Return [X, Y] of the center of cell containing provided text 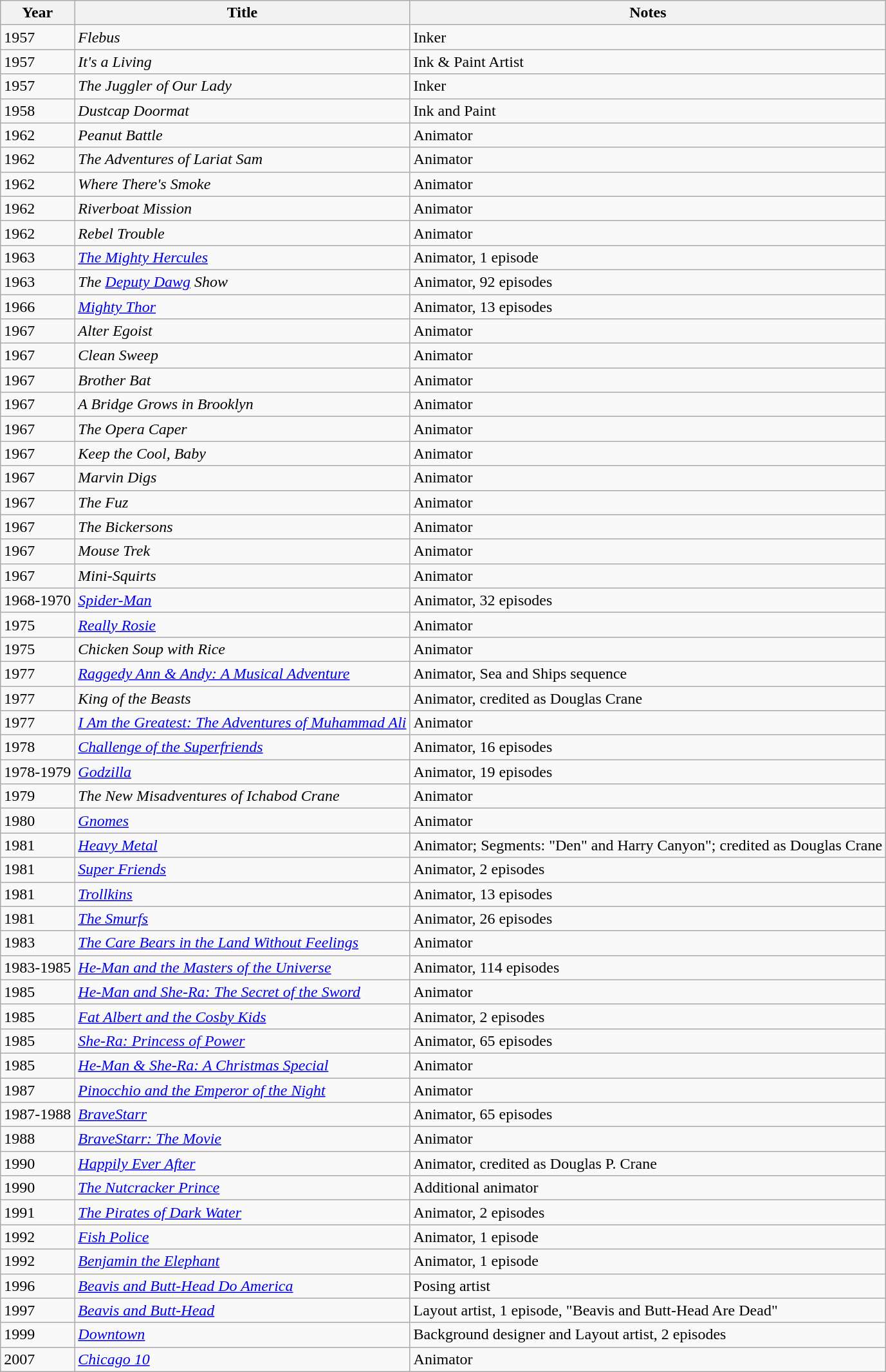
The Fuz [242, 502]
Super Friends [242, 870]
Animator; Segments: "Den" and Harry Canyon"; credited as Douglas Crane [648, 845]
1979 [37, 796]
The Pirates of Dark Water [242, 1212]
1978-1979 [37, 772]
Beavis and Butt-Head Do America [242, 1286]
Chicken Soup with Rice [242, 649]
He-Man and the Masters of the Universe [242, 967]
Dustcap Doormat [242, 111]
The New Misadventures of Ichabod Crane [242, 796]
King of the Beasts [242, 698]
I Am the Greatest: The Adventures of Muhammad Ali [242, 723]
Animator, credited as Douglas Crane [648, 698]
Trollkins [242, 894]
1987 [37, 1090]
The Smurfs [242, 919]
He-Man & She-Ra: A Christmas Special [242, 1065]
He-Man and She-Ra: The Secret of the Sword [242, 992]
Additional animator [648, 1188]
Year [37, 13]
Mighty Thor [242, 307]
Animator, 32 episodes [648, 600]
Godzilla [242, 772]
1968-1970 [37, 600]
1987-1988 [37, 1115]
Where There's Smoke [242, 184]
The Adventures of Lariat Sam [242, 160]
Raggedy Ann & Andy: A Musical Adventure [242, 673]
The Nutcracker Prince [242, 1188]
Fish Police [242, 1237]
1999 [37, 1335]
Flebus [242, 37]
Animator, 19 episodes [648, 772]
Ink and Paint [648, 111]
Mouse Trek [242, 551]
Posing artist [648, 1286]
2007 [37, 1359]
Brother Bat [242, 380]
Background designer and Layout artist, 2 episodes [648, 1335]
It's a Living [242, 62]
Ink & Paint Artist [648, 62]
The Opera Caper [242, 429]
Animator, 16 episodes [648, 747]
The Care Bears in the Land Without Feelings [242, 943]
1983 [37, 943]
The Bickersons [242, 527]
Marvin Digs [242, 478]
Clean Sweep [242, 356]
1978 [37, 747]
Animator, 114 episodes [648, 967]
Beavis and Butt-Head [242, 1310]
1980 [37, 821]
She-Ra: Princess of Power [242, 1041]
Animator, credited as Douglas P. Crane [648, 1164]
1991 [37, 1212]
Pinocchio and the Emperor of the Night [242, 1090]
Keep the Cool, Baby [242, 453]
1983-1985 [37, 967]
Animator, 92 episodes [648, 282]
Alter Egoist [242, 331]
Peanut Battle [242, 135]
The Juggler of Our Lady [242, 86]
Challenge of the Superfriends [242, 747]
The Deputy Dawg Show [242, 282]
A Bridge Grows in Brooklyn [242, 405]
Chicago 10 [242, 1359]
Mini-Squirts [242, 576]
Animator, Sea and Ships sequence [648, 673]
Riverboat Mission [242, 208]
1996 [37, 1286]
1988 [37, 1139]
Title [242, 13]
Notes [648, 13]
The Mighty Hercules [242, 257]
1966 [37, 307]
Animator, 26 episodes [648, 919]
1997 [37, 1310]
Spider-Man [242, 600]
BraveStarr: The Movie [242, 1139]
Really Rosie [242, 625]
Layout artist, 1 episode, "Beavis and Butt-Head Are Dead" [648, 1310]
BraveStarr [242, 1115]
Fat Albert and the Cosby Kids [242, 1016]
Heavy Metal [242, 845]
Happily Ever After [242, 1164]
Downtown [242, 1335]
Rebel Trouble [242, 233]
Gnomes [242, 821]
Benjamin the Elephant [242, 1261]
1958 [37, 111]
